From the cell containing the given text, extract its center point as (X, Y) coordinate. 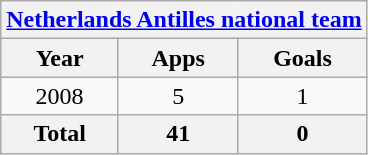
1 (302, 96)
2008 (60, 96)
Goals (302, 58)
Apps (178, 58)
Netherlands Antilles national team (184, 20)
Year (60, 58)
0 (302, 134)
41 (178, 134)
5 (178, 96)
Total (60, 134)
